Search for the cell housing the specified text and yield its (x, y) center coordinate. 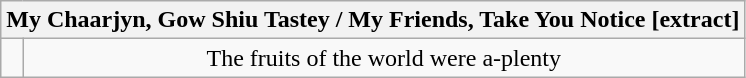
My Chaarjyn, Gow Shiu Tastey / My Friends, Take You Notice [extract] (373, 20)
The fruits of the world were a-plenty (384, 58)
